Identify which cell holds the provided text, then report its [x, y] central coordinate. 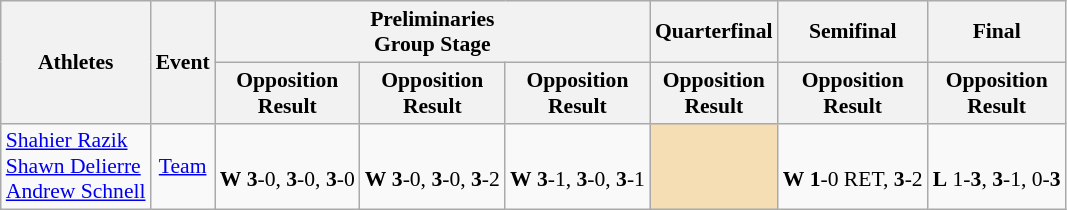
W 3-1, 3-0, 3-1 [578, 166]
Athletes [76, 62]
Event [183, 62]
Semifinal [853, 32]
Shahier RazikShawn DelierreAndrew Schnell [76, 166]
W 1-0 RET, 3-2 [853, 166]
Team [183, 166]
Quarterfinal [714, 32]
PreliminariesGroup Stage [432, 32]
W 3-0, 3-0, 3-0 [288, 166]
L 1-3, 3-1, 0-3 [997, 166]
W 3-0, 3-0, 3-2 [432, 166]
Final [997, 32]
